Determine the [X, Y] coordinate at the center of the cell enclosing the given text.  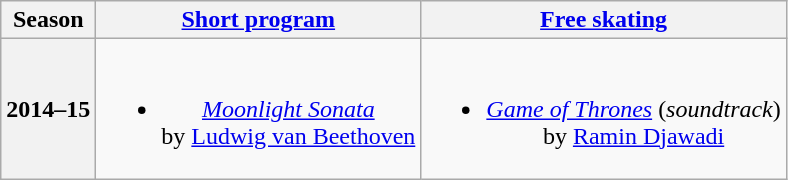
Game of Thrones (soundtrack)by Ramin Djawadi [604, 109]
Free skating [604, 20]
Moonlight Sonataby Ludwig van Beethoven [258, 109]
Short program [258, 20]
2014–15 [48, 109]
Season [48, 20]
